Provide the (x, y) coordinate of the cell's center where the given text is located.  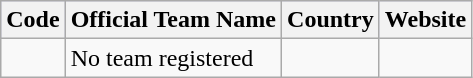
Country (331, 20)
Official Team Name (173, 20)
Code (33, 20)
No team registered (173, 58)
Website (425, 20)
